Extract the [x, y] coordinate from the center of the cell holding the provided text.  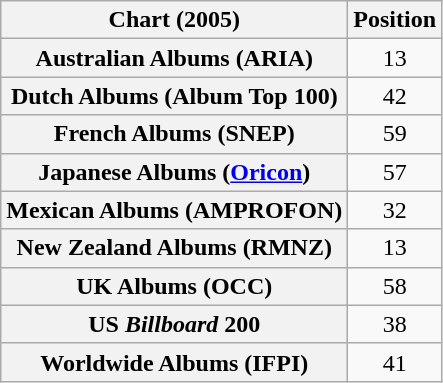
US Billboard 200 [174, 324]
58 [395, 286]
Mexican Albums (AMPROFON) [174, 210]
41 [395, 362]
Australian Albums (ARIA) [174, 58]
42 [395, 96]
Japanese Albums (Oricon) [174, 172]
Worldwide Albums (IFPI) [174, 362]
59 [395, 134]
Position [395, 20]
Dutch Albums (Album Top 100) [174, 96]
38 [395, 324]
UK Albums (OCC) [174, 286]
32 [395, 210]
New Zealand Albums (RMNZ) [174, 248]
Chart (2005) [174, 20]
French Albums (SNEP) [174, 134]
57 [395, 172]
